Locate the cell with the specified text and output its (x, y) center coordinate. 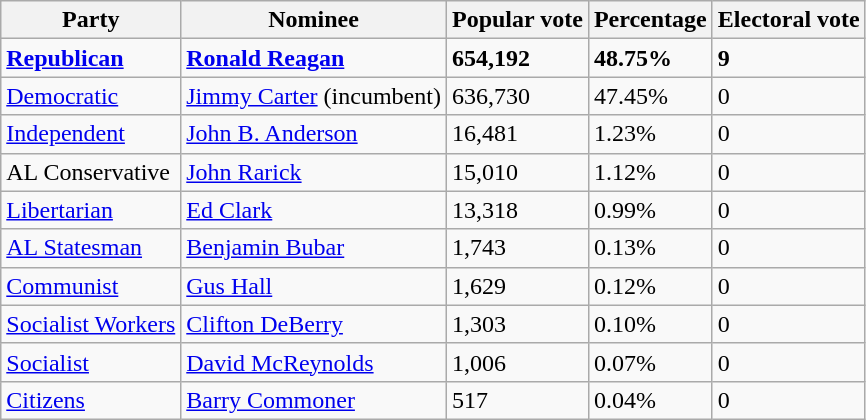
0.10% (650, 324)
636,730 (517, 96)
517 (517, 400)
Benjamin Bubar (314, 248)
1,006 (517, 362)
John Rarick (314, 172)
Ed Clark (314, 210)
Party (91, 20)
John B. Anderson (314, 134)
1,303 (517, 324)
0.07% (650, 362)
13,318 (517, 210)
Barry Commoner (314, 400)
Socialist (91, 362)
47.45% (650, 96)
654,192 (517, 58)
16,481 (517, 134)
Gus Hall (314, 286)
AL Statesman (91, 248)
Republican (91, 58)
Ronald Reagan (314, 58)
Nominee (314, 20)
48.75% (650, 58)
Electoral vote (788, 20)
Independent (91, 134)
15,010 (517, 172)
Clifton DeBerry (314, 324)
Jimmy Carter (incumbent) (314, 96)
Communist (91, 286)
Popular vote (517, 20)
Citizens (91, 400)
0.99% (650, 210)
AL Conservative (91, 172)
9 (788, 58)
0.12% (650, 286)
1.12% (650, 172)
1,629 (517, 286)
Democratic (91, 96)
1.23% (650, 134)
1,743 (517, 248)
David McReynolds (314, 362)
Libertarian (91, 210)
Socialist Workers (91, 324)
0.13% (650, 248)
0.04% (650, 400)
Percentage (650, 20)
